From the cell containing the given text, extract its center point as (X, Y) coordinate. 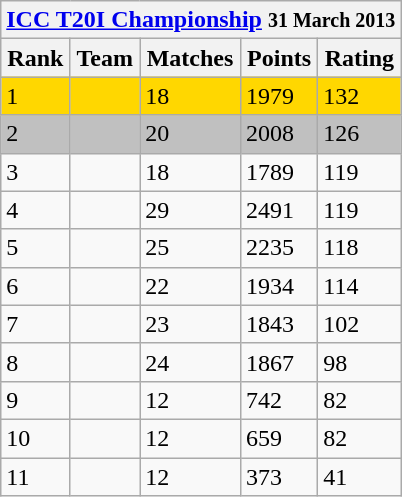
10 (36, 438)
Matches (190, 58)
1789 (278, 172)
1867 (278, 362)
118 (360, 248)
25 (190, 248)
22 (190, 286)
114 (360, 286)
41 (360, 477)
Team (105, 58)
1 (36, 96)
4 (36, 210)
1843 (278, 324)
24 (190, 362)
3 (36, 172)
Rating (360, 58)
98 (360, 362)
6 (36, 286)
29 (190, 210)
20 (190, 134)
8 (36, 362)
7 (36, 324)
659 (278, 438)
2235 (278, 248)
126 (360, 134)
9 (36, 400)
Rank (36, 58)
2491 (278, 210)
132 (360, 96)
1979 (278, 96)
2 (36, 134)
102 (360, 324)
ICC T20I Championship 31 March 2013 (201, 20)
11 (36, 477)
5 (36, 248)
23 (190, 324)
742 (278, 400)
1934 (278, 286)
2008 (278, 134)
Points (278, 58)
373 (278, 477)
